Pinpoint the cell where the given text exists, returning its [X, Y] midpoint coordinate. 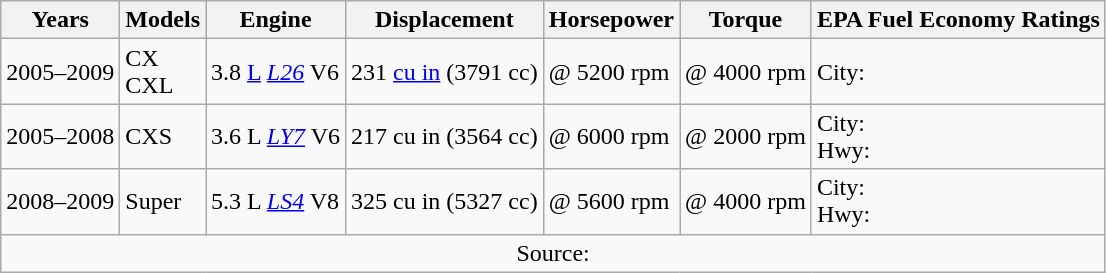
217 cu in (3564 cc) [445, 136]
Models [163, 20]
@ 5200 rpm [611, 72]
Horsepower [611, 20]
325 cu in (5327 cc) [445, 202]
3.8 L L26 V6 [276, 72]
Source: [554, 253]
@ 2000 rpm [746, 136]
Engine [276, 20]
Super [163, 202]
Displacement [445, 20]
@ 5600 rpm [611, 202]
Torque [746, 20]
CXS [163, 136]
3.6 L LY7 V6 [276, 136]
231 cu in (3791 cc) [445, 72]
City: [958, 72]
2005–2009 [60, 72]
5.3 L LS4 V8 [276, 202]
2005–2008 [60, 136]
2008–2009 [60, 202]
CXCXL [163, 72]
Years [60, 20]
EPA Fuel Economy Ratings [958, 20]
@ 6000 rpm [611, 136]
